Extract the (x, y) coordinate from the center of the cell holding the provided text.  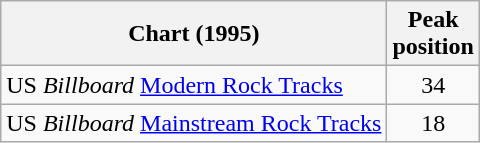
18 (433, 123)
US Billboard Modern Rock Tracks (194, 85)
US Billboard Mainstream Rock Tracks (194, 123)
Peakposition (433, 34)
34 (433, 85)
Chart (1995) (194, 34)
